Search for the cell housing the specified text and yield its (x, y) center coordinate. 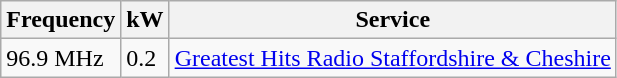
Service (392, 20)
Greatest Hits Radio Staffordshire & Cheshire (392, 58)
0.2 (145, 58)
96.9 MHz (61, 58)
Frequency (61, 20)
kW (145, 20)
